Detect which cell encompasses the target text, then output its [x, y] center coordinate. 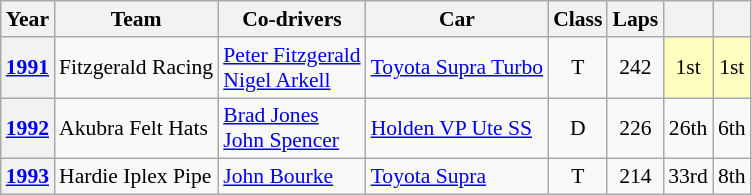
242 [635, 68]
Hardie Iplex Pipe [136, 177]
D [578, 128]
Team [136, 19]
Akubra Felt Hats [136, 128]
Toyota Supra [458, 177]
John Bourke [292, 177]
214 [635, 177]
Car [458, 19]
Peter Fitzgerald Nigel Arkell [292, 68]
33rd [688, 177]
1992 [28, 128]
1993 [28, 177]
Year [28, 19]
Class [578, 19]
Toyota Supra Turbo [458, 68]
8th [732, 177]
Holden VP Ute SS [458, 128]
6th [732, 128]
Brad Jones John Spencer [292, 128]
Co-drivers [292, 19]
226 [635, 128]
1991 [28, 68]
Fitzgerald Racing [136, 68]
Laps [635, 19]
26th [688, 128]
